Detect which cell encompasses the target text, then output its [X, Y] center coordinate. 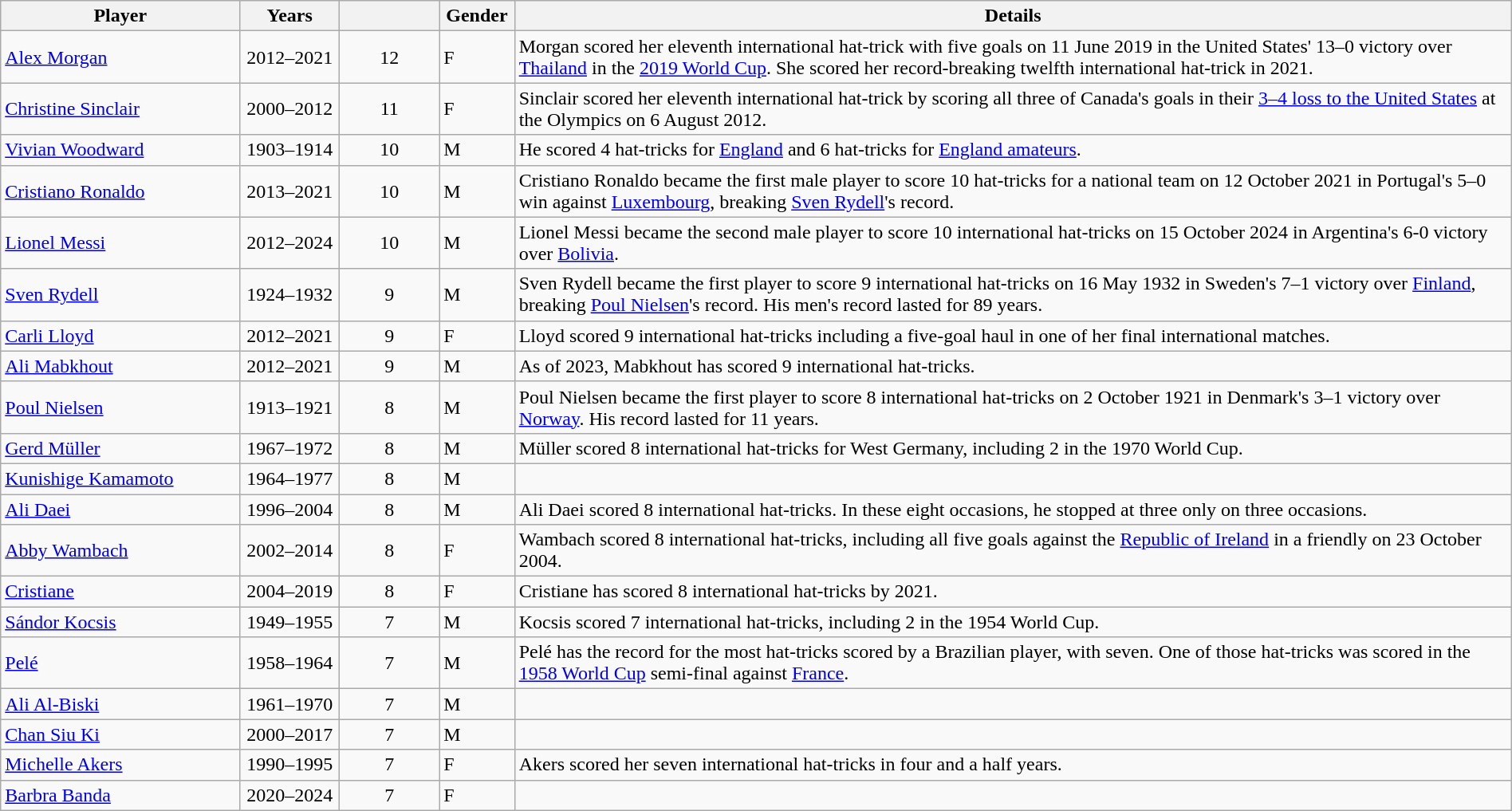
Michelle Akers [120, 765]
He scored 4 hat-tricks for England and 6 hat-tricks for England amateurs. [1013, 150]
Barbra Banda [120, 795]
2013–2021 [290, 191]
Müller scored 8 international hat-tricks for West Germany, including 2 in the 1970 World Cup. [1013, 448]
Kocsis scored 7 international hat-tricks, including 2 in the 1954 World Cup. [1013, 622]
Christine Sinclair [120, 108]
1958–1964 [290, 663]
1996–2004 [290, 510]
Ali Daei [120, 510]
1967–1972 [290, 448]
1924–1932 [290, 295]
1903–1914 [290, 150]
2020–2024 [290, 795]
Poul Nielsen [120, 407]
2002–2014 [290, 550]
2004–2019 [290, 592]
Cristiane [120, 592]
Kunishige Kamamoto [120, 478]
Lionel Messi became the second male player to score 10 international hat-tricks on 15 October 2024 in Argentina's 6-0 victory over Bolivia. [1013, 242]
Sándor Kocsis [120, 622]
Vivian Woodward [120, 150]
Alex Morgan [120, 57]
1990–1995 [290, 765]
Abby Wambach [120, 550]
2000–2012 [290, 108]
Ali Mabkhout [120, 366]
2000–2017 [290, 734]
11 [389, 108]
Akers scored her seven international hat-tricks in four and a half years. [1013, 765]
Ali Daei scored 8 international hat-tricks. In these eight occasions, he stopped at three only on three occasions. [1013, 510]
Cristiane has scored 8 international hat-tricks by 2021. [1013, 592]
Gender [477, 16]
Player [120, 16]
12 [389, 57]
Ali Al-Biski [120, 704]
Years [290, 16]
Cristiano Ronaldo [120, 191]
Chan Siu Ki [120, 734]
Lloyd scored 9 international hat-tricks including a five-goal haul in one of her final international matches. [1013, 336]
Wambach scored 8 international hat-tricks, including all five goals against the Republic of Ireland in a friendly on 23 October 2004. [1013, 550]
1964–1977 [290, 478]
2012–2024 [290, 242]
Lionel Messi [120, 242]
Sven Rydell [120, 295]
Details [1013, 16]
Pelé [120, 663]
1949–1955 [290, 622]
As of 2023, Mabkhout has scored 9 international hat-tricks. [1013, 366]
1961–1970 [290, 704]
Carli Lloyd [120, 336]
1913–1921 [290, 407]
Gerd Müller [120, 448]
